Pinpoint the cell where the given text exists, returning its [x, y] midpoint coordinate. 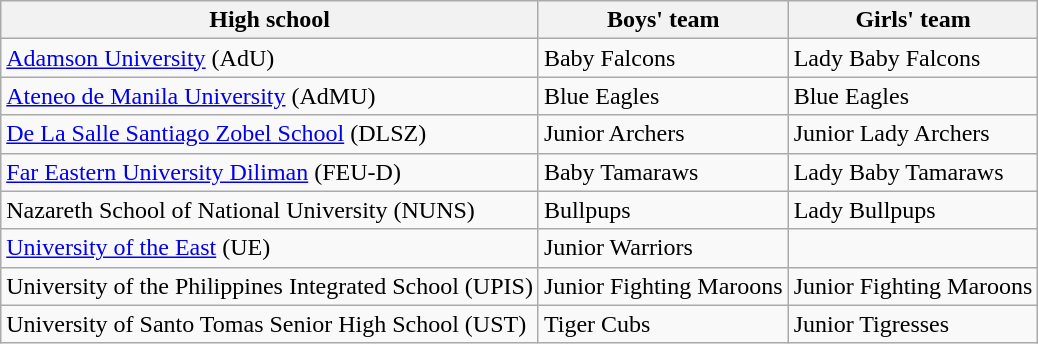
Far Eastern University Diliman (FEU-D) [270, 172]
Lady Bullpups [913, 210]
Nazareth School of National University (NUNS) [270, 210]
Tiger Cubs [663, 324]
University of the Philippines Integrated School (UPIS) [270, 286]
Girls' team [913, 20]
Junior Lady Archers [913, 134]
Lady Baby Tamaraws [913, 172]
Baby Tamaraws [663, 172]
Adamson University (AdU) [270, 58]
High school [270, 20]
Junior Warriors [663, 248]
Junior Archers [663, 134]
Lady Baby Falcons [913, 58]
Boys' team [663, 20]
University of Santo Tomas Senior High School (UST) [270, 324]
Bullpups [663, 210]
Ateneo de Manila University (AdMU) [270, 96]
De La Salle Santiago Zobel School (DLSZ) [270, 134]
University of the East (UE) [270, 248]
Junior Tigresses [913, 324]
Baby Falcons [663, 58]
